Provide the (x, y) coordinate of the cell's center where the given text is located.  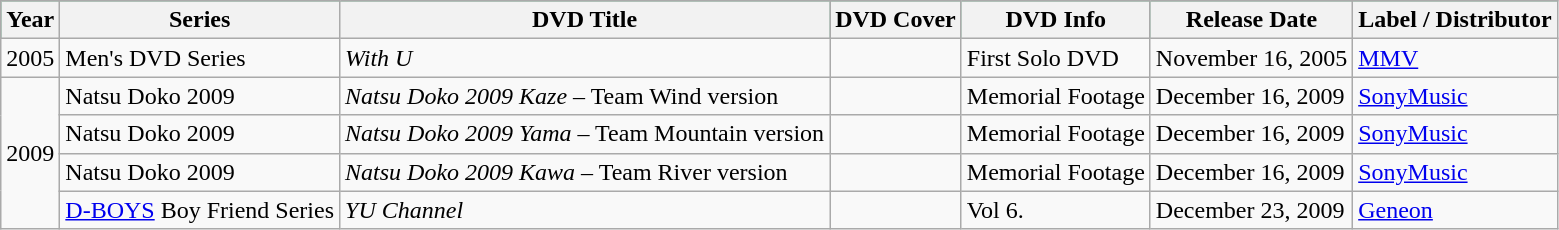
With U (585, 58)
Series (200, 20)
MMV (1455, 58)
DVD Cover (896, 20)
Release Date (1251, 20)
First Solo DVD (1056, 58)
November 16, 2005 (1251, 58)
DVD Title (585, 20)
Year (30, 20)
Geneon (1455, 210)
Men's DVD Series (200, 58)
2009 (30, 153)
December 23, 2009 (1251, 210)
Label / Distributor (1455, 20)
Vol 6. (1056, 210)
Natsu Doko 2009 Kaze – Team Wind version (585, 96)
D-BOYS Boy Friend Series (200, 210)
Natsu Doko 2009 Kawa – Team River version (585, 172)
DVD Info (1056, 20)
Natsu Doko 2009 Yama – Team Mountain version (585, 134)
2005 (30, 58)
YU Channel (585, 210)
